Detect which cell encompasses the target text, then output its (x, y) center coordinate. 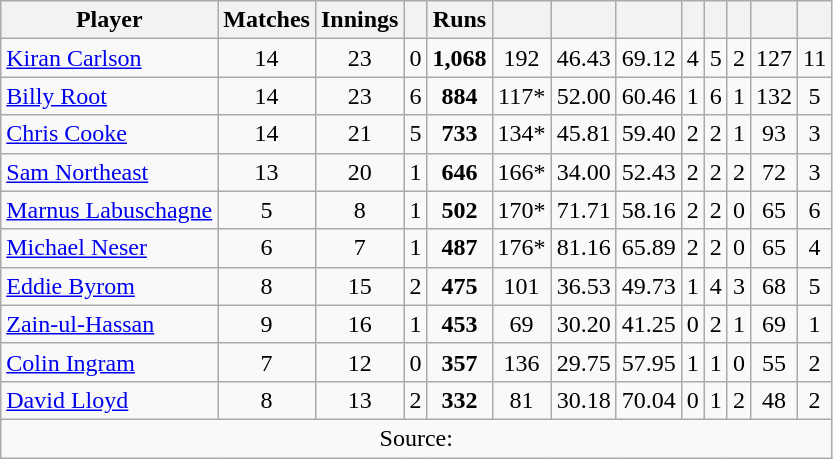
453 (460, 324)
Zain-ul-Hassan (110, 324)
16 (359, 324)
70.04 (648, 400)
Chris Cooke (110, 134)
81 (522, 400)
733 (460, 134)
65.89 (648, 248)
192 (522, 58)
30.20 (584, 324)
357 (460, 362)
29.75 (584, 362)
41.25 (648, 324)
Sam Northeast (110, 172)
52.43 (648, 172)
502 (460, 210)
Kiran Carlson (110, 58)
Colin Ingram (110, 362)
21 (359, 134)
487 (460, 248)
45.81 (584, 134)
134* (522, 134)
81.16 (584, 248)
101 (522, 286)
49.73 (648, 286)
170* (522, 210)
48 (774, 400)
1,068 (460, 58)
127 (774, 58)
117* (522, 96)
132 (774, 96)
71.71 (584, 210)
Marnus Labuschagne (110, 210)
59.40 (648, 134)
52.00 (584, 96)
93 (774, 134)
David Lloyd (110, 400)
332 (460, 400)
55 (774, 362)
Source: (416, 438)
136 (522, 362)
20 (359, 172)
58.16 (648, 210)
30.18 (584, 400)
Michael Neser (110, 248)
Billy Root (110, 96)
475 (460, 286)
36.53 (584, 286)
Matches (267, 20)
884 (460, 96)
15 (359, 286)
Innings (359, 20)
34.00 (584, 172)
12 (359, 362)
Player (110, 20)
176* (522, 248)
57.95 (648, 362)
46.43 (584, 58)
9 (267, 324)
60.46 (648, 96)
69.12 (648, 58)
Eddie Byrom (110, 286)
Runs (460, 20)
72 (774, 172)
11 (814, 58)
166* (522, 172)
646 (460, 172)
68 (774, 286)
